Provide the [x, y] coordinate of the cell's center where the given text is located.  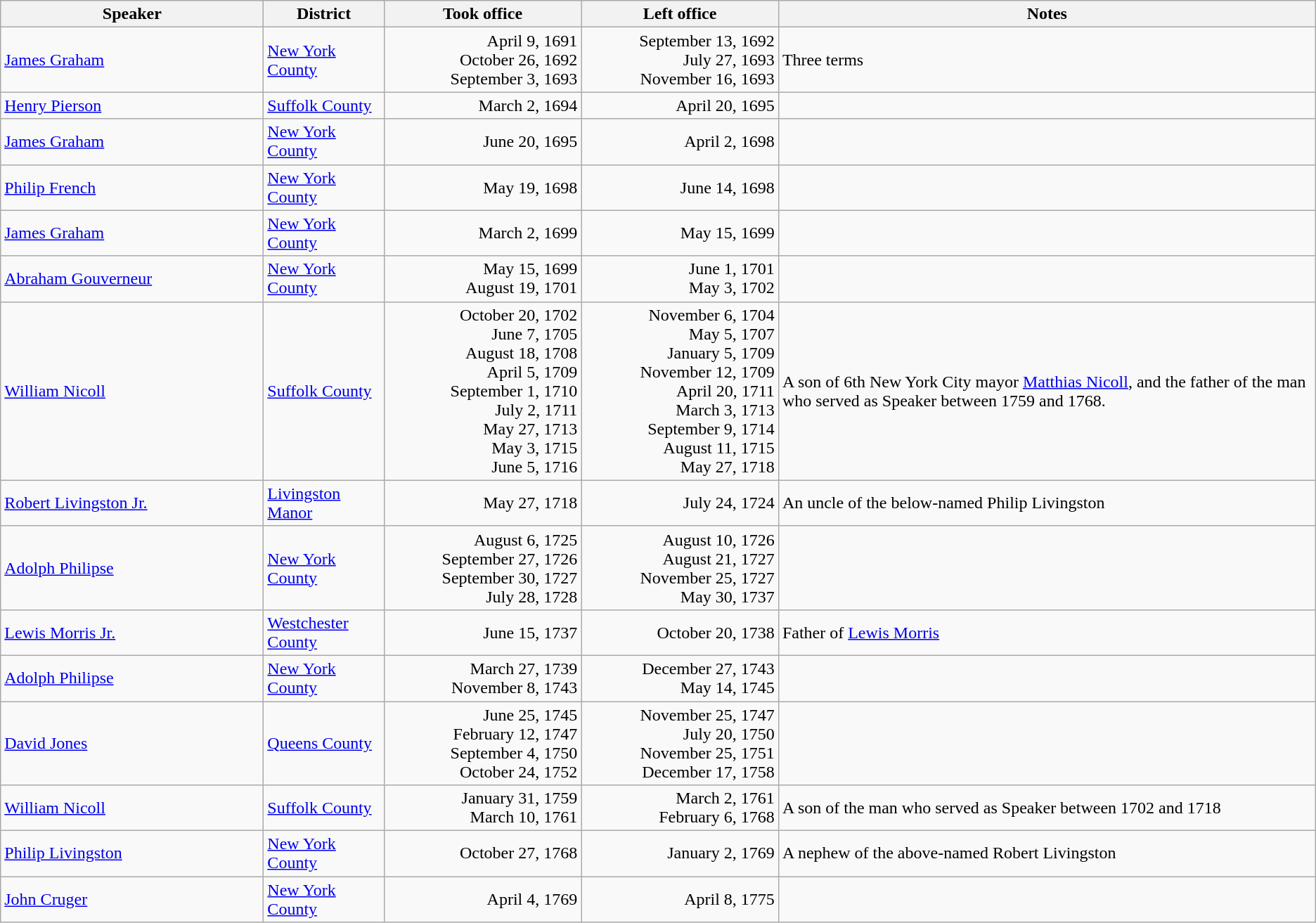
Left office [680, 14]
May 27, 1718 [482, 503]
January 31, 1759March 10, 1761 [482, 808]
April 2, 1698 [680, 142]
October 27, 1768 [482, 853]
Queens County [323, 744]
June 1, 1701May 3, 1702 [680, 278]
March 2, 1694 [482, 105]
March 2, 1761February 6, 1768 [680, 808]
June 14, 1698 [680, 187]
April 9, 1691October 26, 1692September 3, 1693 [482, 60]
Philip French [132, 187]
Robert Livingston Jr. [132, 503]
July 24, 1724 [680, 503]
Westchester County [323, 633]
April 8, 1775 [680, 900]
A nephew of the above-named Robert Livingston [1047, 853]
David Jones [132, 744]
June 20, 1695 [482, 142]
Abraham Gouverneur [132, 278]
November 6, 1704May 5, 1707January 5, 1709November 12, 1709April 20, 1711March 3, 1713September 9, 1714August 11, 1715May 27, 1718 [680, 391]
Philip Livingston [132, 853]
Father of Lewis Morris [1047, 633]
A son of 6th New York City mayor Matthias Nicoll, and the father of the man who served as Speaker between 1759 and 1768. [1047, 391]
January 2, 1769 [680, 853]
Livingston Manor [323, 503]
June 25, 1745February 12, 1747September 4, 1750October 24, 1752 [482, 744]
August 10, 1726August 21, 1727November 25, 1727May 30, 1737 [680, 568]
November 25, 1747July 20, 1750November 25, 1751December 17, 1758 [680, 744]
October 20, 1738 [680, 633]
May 15, 1699August 19, 1701 [482, 278]
April 4, 1769 [482, 900]
August 6, 1725September 27, 1726September 30, 1727July 28, 1728 [482, 568]
May 19, 1698 [482, 187]
March 2, 1699 [482, 233]
May 15, 1699 [680, 233]
September 13, 1692July 27, 1693November 16, 1693 [680, 60]
A son of the man who served as Speaker between 1702 and 1718 [1047, 808]
April 20, 1695 [680, 105]
District [323, 14]
Henry Pierson [132, 105]
Notes [1047, 14]
John Cruger [132, 900]
Took office [482, 14]
Three terms [1047, 60]
June 15, 1737 [482, 633]
Lewis Morris Jr. [132, 633]
March 27, 1739November 8, 1743 [482, 678]
October 20, 1702June 7, 1705August 18, 1708April 5, 1709September 1, 1710July 2, 1711May 27, 1713May 3, 1715June 5, 1716 [482, 391]
An uncle of the below-named Philip Livingston [1047, 503]
Speaker [132, 14]
December 27, 1743May 14, 1745 [680, 678]
